Extract the [x, y] coordinate from the center of the cell holding the provided text.  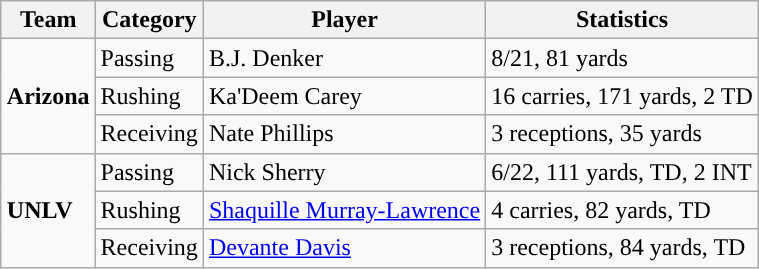
Player [344, 20]
6/22, 111 yards, TD, 2 INT [622, 172]
8/21, 81 yards [622, 58]
Category [149, 20]
Nate Phillips [344, 134]
16 carries, 171 yards, 2 TD [622, 96]
Statistics [622, 20]
B.J. Denker [344, 58]
Nick Sherry [344, 172]
Ka'Deem Carey [344, 96]
3 receptions, 35 yards [622, 134]
UNLV [48, 210]
Team [48, 20]
Arizona [48, 96]
4 carries, 82 yards, TD [622, 210]
Devante Davis [344, 248]
Shaquille Murray-Lawrence [344, 210]
3 receptions, 84 yards, TD [622, 248]
